Provide the (x, y) coordinate of the cell's center where the given text is located.  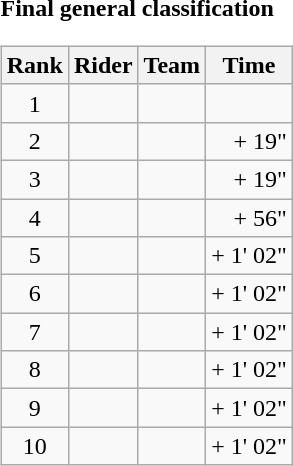
9 (34, 408)
8 (34, 370)
10 (34, 446)
1 (34, 103)
2 (34, 141)
+ 56" (250, 217)
3 (34, 179)
Rank (34, 65)
Team (172, 65)
5 (34, 256)
Time (250, 65)
6 (34, 294)
7 (34, 332)
Rider (103, 65)
4 (34, 217)
